Pinpoint the cell where the given text exists, returning its [X, Y] midpoint coordinate. 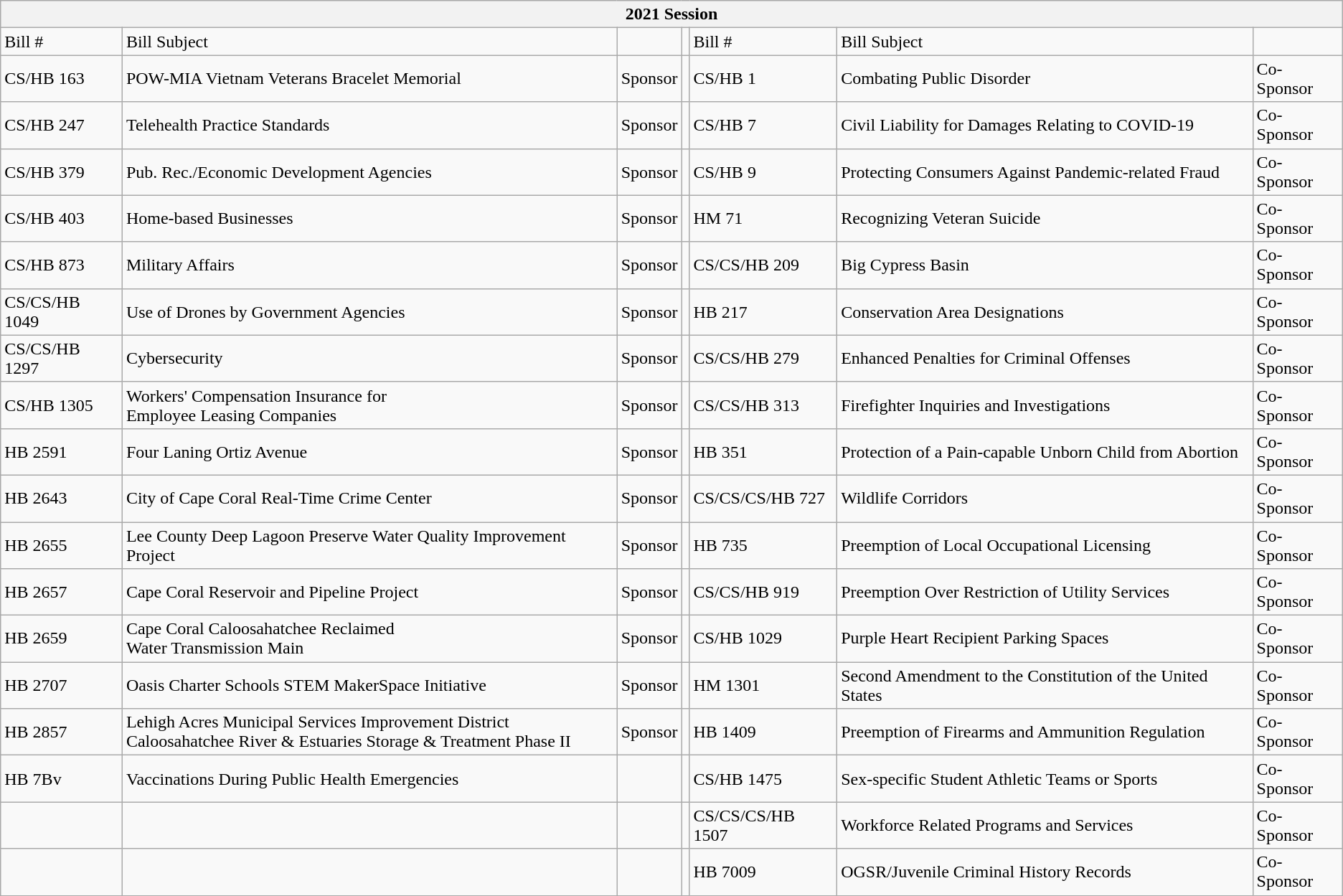
CS/CS/HB 313 [763, 405]
Civil Liability for Damages Relating to COVID-19 [1045, 125]
Combating Public Disorder [1045, 79]
HB 2707 [62, 686]
HM 71 [763, 218]
Preemption of Local Occupational Licensing [1045, 545]
HB 735 [763, 545]
Cape Coral Reservoir and Pipeline Project [369, 593]
HB 1409 [763, 732]
Use of Drones by Government Agencies [369, 311]
HB 351 [763, 452]
Second Amendment to the Constitution of the United States [1045, 686]
Workers' Compensation Insurance forEmployee Leasing Companies [369, 405]
CS/HB 7 [763, 125]
CS/CS/HB 1297 [62, 359]
HB 7Bv [62, 779]
CS/CS/HB 209 [763, 265]
POW-MIA Vietnam Veterans Bracelet Memorial [369, 79]
Oasis Charter Schools STEM MakerSpace Initiative [369, 686]
HB 2659 [62, 638]
Enhanced Penalties for Criminal Offenses [1045, 359]
Conservation Area Designations [1045, 311]
CS/HB 1305 [62, 405]
HB 7009 [763, 872]
CS/CS/HB 1049 [62, 311]
OGSR/Juvenile Criminal History Records [1045, 872]
Sex-specific Student Athletic Teams or Sports [1045, 779]
City of Cape Coral Real-Time Crime Center [369, 498]
HB 2591 [62, 452]
HB 2655 [62, 545]
Workforce Related Programs and Services [1045, 825]
Firefighter Inquiries and Investigations [1045, 405]
CS/HB 163 [62, 79]
Telehealth Practice Standards [369, 125]
Cybersecurity [369, 359]
Military Affairs [369, 265]
Lee County Deep Lagoon Preserve Water Quality Improvement Project [369, 545]
HB 2657 [62, 593]
Vaccinations During Public Health Emergencies [369, 779]
CS/CS/CS/HB 1507 [763, 825]
CS/CS/HB 279 [763, 359]
Lehigh Acres Municipal Services Improvement DistrictCaloosahatchee River & Estuaries Storage & Treatment Phase II [369, 732]
Four Laning Ortiz Avenue [369, 452]
CS/HB 1029 [763, 638]
CS/CS/CS/HB 727 [763, 498]
HB 217 [763, 311]
Protecting Consumers Against Pandemic-related Fraud [1045, 172]
Protection of a Pain-capable Unborn Child from Abortion [1045, 452]
2021 Session [671, 14]
HB 2857 [62, 732]
CS/HB 9 [763, 172]
Recognizing Veteran Suicide [1045, 218]
CS/HB 379 [62, 172]
CS/HB 403 [62, 218]
Purple Heart Recipient Parking Spaces [1045, 638]
Big Cypress Basin [1045, 265]
CS/HB 247 [62, 125]
Preemption of Firearms and Ammunition Regulation [1045, 732]
Home-based Businesses [369, 218]
CS/HB 1475 [763, 779]
HB 2643 [62, 498]
CS/HB 873 [62, 265]
Pub. Rec./Economic Development Agencies [369, 172]
Preemption Over Restriction of Utility Services [1045, 593]
HM 1301 [763, 686]
CS/HB 1 [763, 79]
Wildlife Corridors [1045, 498]
CS/CS/HB 919 [763, 593]
Cape Coral Caloosahatchee ReclaimedWater Transmission Main [369, 638]
